Return the (x, y) coordinate for the center point of the cell that contains the specified text.  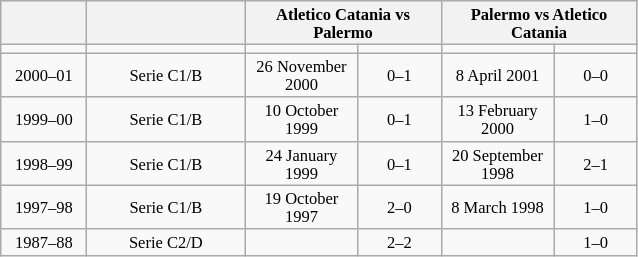
2000–01 (44, 75)
20 September 1998 (498, 163)
13 February 2000 (498, 119)
1997–98 (44, 207)
2–1 (596, 163)
10 October 1999 (302, 119)
Serie C2/D (166, 242)
2–2 (400, 242)
Palermo vs Atletico Catania (539, 23)
Atletico Catania vs Palermo (343, 23)
0–0 (596, 75)
2–0 (400, 207)
1987–88 (44, 242)
1998–99 (44, 163)
24 January 1999 (302, 163)
8 March 1998 (498, 207)
8 April 2001 (498, 75)
19 October 1997 (302, 207)
26 November 2000 (302, 75)
1999–00 (44, 119)
